Find where the given text appears and provide that cell's center as [x, y] coordinate. 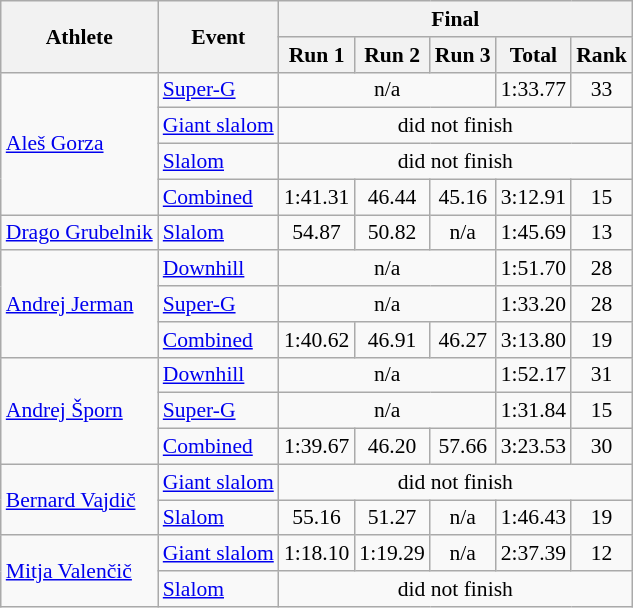
46.27 [463, 340]
46.20 [392, 447]
2:37.39 [534, 554]
1:52.17 [534, 375]
1:31.84 [534, 411]
45.16 [463, 197]
Aleš Gorza [80, 143]
1:40.62 [316, 340]
3:13.80 [534, 340]
Total [534, 55]
1:51.70 [534, 269]
30 [602, 447]
1:39.67 [316, 447]
1:19.29 [392, 554]
55.16 [316, 518]
1:33.77 [534, 90]
57.66 [463, 447]
Run 2 [392, 55]
1:18.10 [316, 554]
12 [602, 554]
Athlete [80, 36]
51.27 [392, 518]
1:41.31 [316, 197]
1:33.20 [534, 304]
Event [218, 36]
54.87 [316, 233]
Bernard Vajdič [80, 500]
46.91 [392, 340]
Final [456, 19]
50.82 [392, 233]
3:12.91 [534, 197]
46.44 [392, 197]
Andrej Šporn [80, 410]
1:45.69 [534, 233]
1:46.43 [534, 518]
Run 3 [463, 55]
Drago Grubelnik [80, 233]
3:23.53 [534, 447]
Andrej Jerman [80, 304]
31 [602, 375]
13 [602, 233]
33 [602, 90]
Run 1 [316, 55]
Mitja Valenčič [80, 572]
Rank [602, 55]
